Search for the cell housing the specified text and yield its (X, Y) center coordinate. 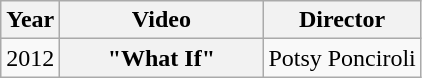
Potsy Ponciroli (342, 58)
"What If" (162, 58)
Year (30, 20)
Video (162, 20)
2012 (30, 58)
Director (342, 20)
